For the text-containing cell, return its midpoint in (x, y) coordinate format. 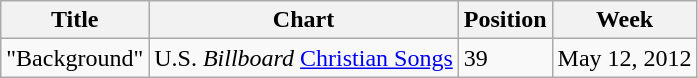
39 (505, 58)
"Background" (75, 58)
Position (505, 20)
U.S. Billboard Christian Songs (304, 58)
Week (624, 20)
May 12, 2012 (624, 58)
Title (75, 20)
Chart (304, 20)
